Provide the (x, y) coordinate of the cell's center where the given text is located.  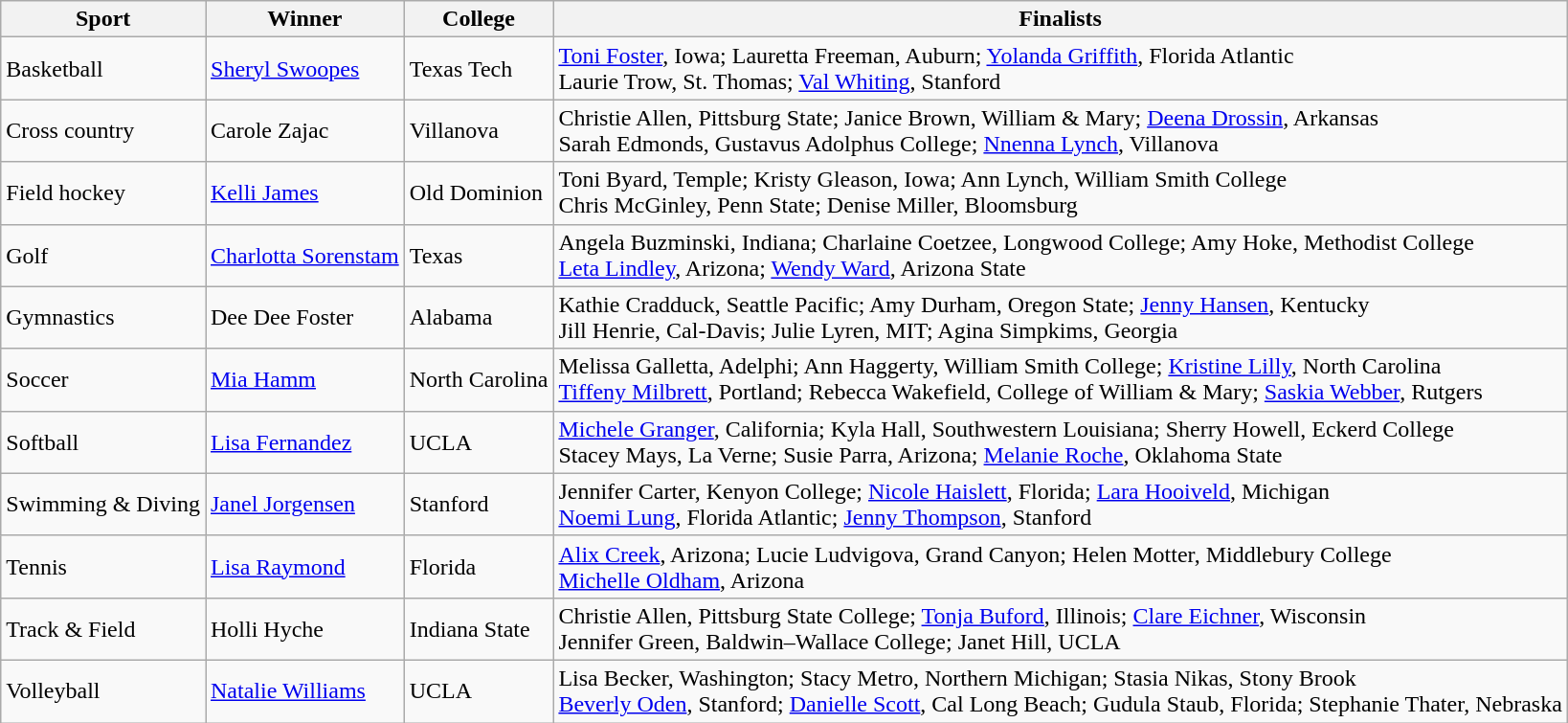
Toni Byard, Temple; Kristy Gleason, Iowa; Ann Lynch, William Smith CollegeChris McGinley, Penn State; Denise Miller, Bloomsburg (1061, 193)
Natalie Williams (304, 691)
Field hockey (103, 193)
Indiana State (479, 628)
Florida (479, 567)
Volleyball (103, 691)
Track & Field (103, 628)
Stanford (479, 504)
Lisa Raymond (304, 567)
Gymnastics (103, 318)
Toni Foster, Iowa; Lauretta Freeman, Auburn; Yolanda Griffith, Florida AtlanticLaurie Trow, St. Thomas; Val Whiting, Stanford (1061, 69)
Winner (304, 19)
Soccer (103, 379)
Holli Hyche (304, 628)
Dee Dee Foster (304, 318)
Janel Jorgensen (304, 504)
Texas (479, 255)
Old Dominion (479, 193)
Softball (103, 442)
Sport (103, 19)
Lisa Fernandez (304, 442)
Jennifer Carter, Kenyon College; Nicole Haislett, Florida; Lara Hooiveld, MichiganNoemi Lung, Florida Atlantic; Jenny Thompson, Stanford (1061, 504)
Golf (103, 255)
Christie Allen, Pittsburg State College; Tonja Buford, Illinois; Clare Eichner, WisconsinJennifer Green, Baldwin–Wallace College; Janet Hill, UCLA (1061, 628)
Alix Creek, Arizona; Lucie Ludvigova, Grand Canyon; Helen Motter, Middlebury CollegeMichelle Oldham, Arizona (1061, 567)
Kelli James (304, 193)
Texas Tech (479, 69)
Alabama (479, 318)
Tennis (103, 567)
Basketball (103, 69)
Sheryl Swoopes (304, 69)
Angela Buzminski, Indiana; Charlaine Coetzee, Longwood College; Amy Hoke, Methodist CollegeLeta Lindley, Arizona; Wendy Ward, Arizona State (1061, 255)
Charlotta Sorenstam (304, 255)
Finalists (1061, 19)
Cross country (103, 130)
North Carolina (479, 379)
Mia Hamm (304, 379)
Swimming & Diving (103, 504)
Carole Zajac (304, 130)
Kathie Cradduck, Seattle Pacific; Amy Durham, Oregon State; Jenny Hansen, KentuckyJill Henrie, Cal-Davis; Julie Lyren, MIT; Agina Simpkims, Georgia (1061, 318)
College (479, 19)
Villanova (479, 130)
